Extract the (x, y) coordinate from the center of the cell holding the provided text.  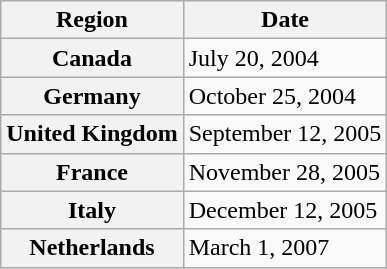
United Kingdom (92, 134)
Region (92, 20)
December 12, 2005 (285, 210)
Germany (92, 96)
October 25, 2004 (285, 96)
France (92, 172)
September 12, 2005 (285, 134)
Date (285, 20)
Canada (92, 58)
March 1, 2007 (285, 248)
November 28, 2005 (285, 172)
Italy (92, 210)
Netherlands (92, 248)
July 20, 2004 (285, 58)
